Scan for the cell matching the given text and deliver its [X, Y] coordinate at center. 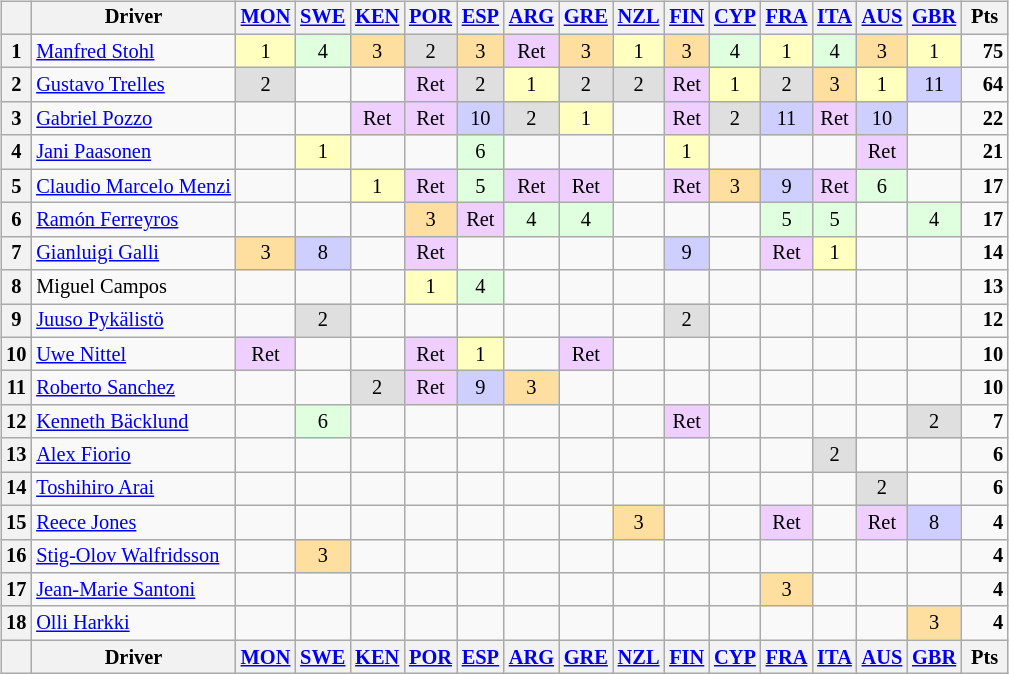
Ramón Ferreyros [133, 220]
Reece Jones [133, 522]
Uwe Nittel [133, 354]
22 [984, 119]
Juuso Pykälistö [133, 321]
Jani Paasonen [133, 152]
Olli Harkki [133, 623]
18 [16, 623]
Gianluigi Galli [133, 253]
21 [984, 152]
75 [984, 51]
Toshihiro Arai [133, 489]
Stig-Olov Walfridsson [133, 556]
16 [16, 556]
Manfred Stohl [133, 51]
Jean-Marie Santoni [133, 590]
Alex Fiorio [133, 455]
Gustavo Trelles [133, 85]
64 [984, 85]
Kenneth Bäcklund [133, 422]
15 [16, 522]
Claudio Marcelo Menzi [133, 186]
Gabriel Pozzo [133, 119]
Miguel Campos [133, 287]
Roberto Sanchez [133, 388]
